Provide the [X, Y] coordinate of the cell's center where the given text is located.  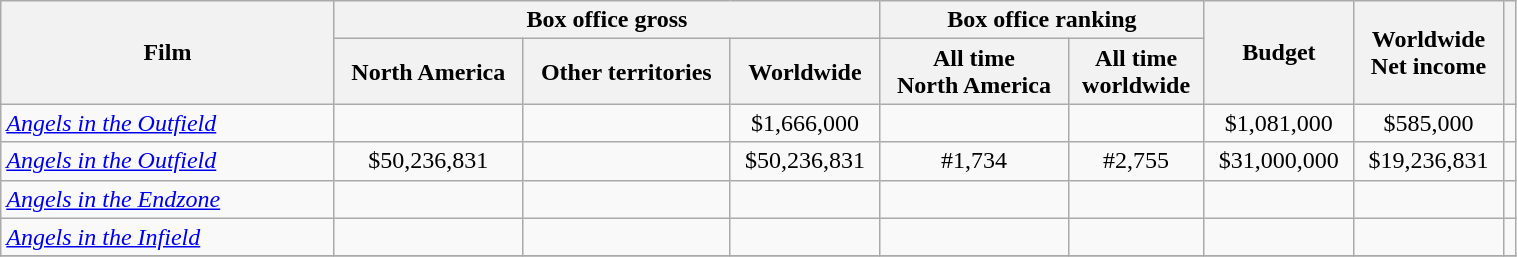
$1,081,000 [1279, 123]
Other territories [626, 72]
$19,236,831 [1429, 161]
Box office ranking [1042, 20]
#1,734 [974, 161]
All time worldwide [1136, 72]
Film [168, 52]
Angels in the Infield [168, 237]
$585,000 [1429, 123]
Worldwide [805, 72]
Worldwide Net income [1429, 52]
$31,000,000 [1279, 161]
$1,666,000 [805, 123]
All time North America [974, 72]
Box office gross [607, 20]
Budget [1279, 52]
North America [428, 72]
Angels in the Endzone [168, 199]
#2,755 [1136, 161]
